Scan for the cell matching the given text and deliver its [X, Y] coordinate at center. 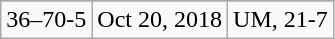
Oct 20, 2018 [160, 20]
36–70-5 [46, 20]
UM, 21-7 [281, 20]
